For the text-containing cell, return its midpoint in (x, y) coordinate format. 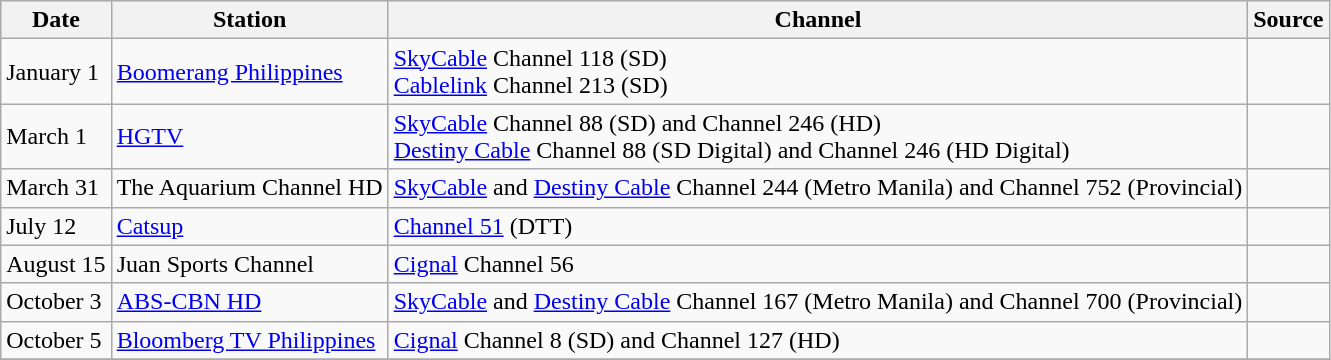
SkyCable Channel 118 (SD)Cablelink Channel 213 (SD) (818, 72)
Catsup (250, 226)
August 15 (56, 264)
SkyCable Channel 88 (SD) and Channel 246 (HD) Destiny Cable Channel 88 (SD Digital) and Channel 246 (HD Digital) (818, 136)
March 1 (56, 136)
Cignal Channel 56 (818, 264)
ABS-CBN HD (250, 302)
Juan Sports Channel (250, 264)
October 3 (56, 302)
July 12 (56, 226)
Bloomberg TV Philippines (250, 340)
January 1 (56, 72)
March 31 (56, 188)
Source (1288, 20)
October 5 (56, 340)
SkyCable and Destiny Cable Channel 244 (Metro Manila) and Channel 752 (Provincial) (818, 188)
Date (56, 20)
Station (250, 20)
HGTV (250, 136)
The Aquarium Channel HD (250, 188)
Boomerang Philippines (250, 72)
Channel 51 (DTT) (818, 226)
Cignal Channel 8 (SD) and Channel 127 (HD) (818, 340)
SkyCable and Destiny Cable Channel 167 (Metro Manila) and Channel 700 (Provincial) (818, 302)
Channel (818, 20)
